Return the (X, Y) coordinate for the center point of the cell that contains the specified text.  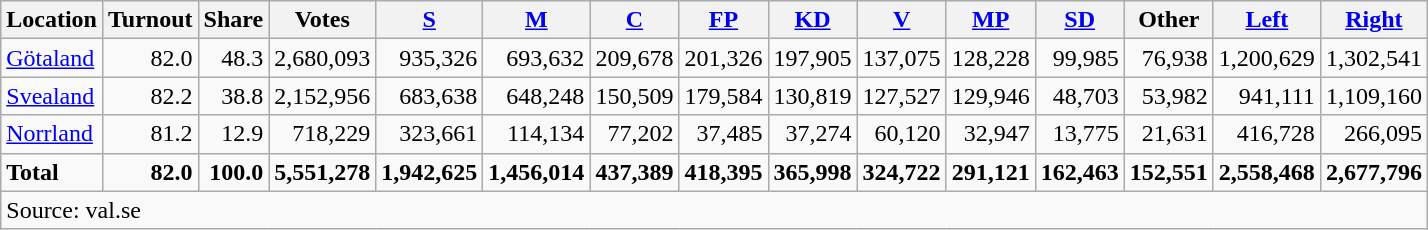
M (536, 20)
Location (52, 20)
324,722 (902, 172)
76,938 (1168, 58)
266,095 (1374, 134)
2,677,796 (1374, 172)
12.9 (234, 134)
SD (1080, 20)
Turnout (150, 20)
2,152,956 (322, 96)
365,998 (812, 172)
179,584 (724, 96)
Votes (322, 20)
5,551,278 (322, 172)
2,558,468 (1266, 172)
128,228 (990, 58)
100.0 (234, 172)
Right (1374, 20)
418,395 (724, 172)
291,121 (990, 172)
648,248 (536, 96)
114,134 (536, 134)
Left (1266, 20)
KD (812, 20)
1,109,160 (1374, 96)
Norrland (52, 134)
82.2 (150, 96)
323,661 (430, 134)
127,527 (902, 96)
Götaland (52, 58)
S (430, 20)
37,274 (812, 134)
935,326 (430, 58)
416,728 (1266, 134)
1,942,625 (430, 172)
941,111 (1266, 96)
Svealand (52, 96)
FP (724, 20)
99,985 (1080, 58)
53,982 (1168, 96)
437,389 (634, 172)
13,775 (1080, 134)
77,202 (634, 134)
Share (234, 20)
129,946 (990, 96)
32,947 (990, 134)
162,463 (1080, 172)
48.3 (234, 58)
130,819 (812, 96)
683,638 (430, 96)
21,631 (1168, 134)
Source: val.se (714, 210)
MP (990, 20)
48,703 (1080, 96)
152,551 (1168, 172)
1,302,541 (1374, 58)
C (634, 20)
V (902, 20)
Total (52, 172)
1,456,014 (536, 172)
1,200,629 (1266, 58)
81.2 (150, 134)
197,905 (812, 58)
150,509 (634, 96)
38.8 (234, 96)
201,326 (724, 58)
37,485 (724, 134)
Other (1168, 20)
137,075 (902, 58)
60,120 (902, 134)
2,680,093 (322, 58)
718,229 (322, 134)
209,678 (634, 58)
693,632 (536, 58)
